Scan for the cell matching the given text and deliver its (X, Y) coordinate at center. 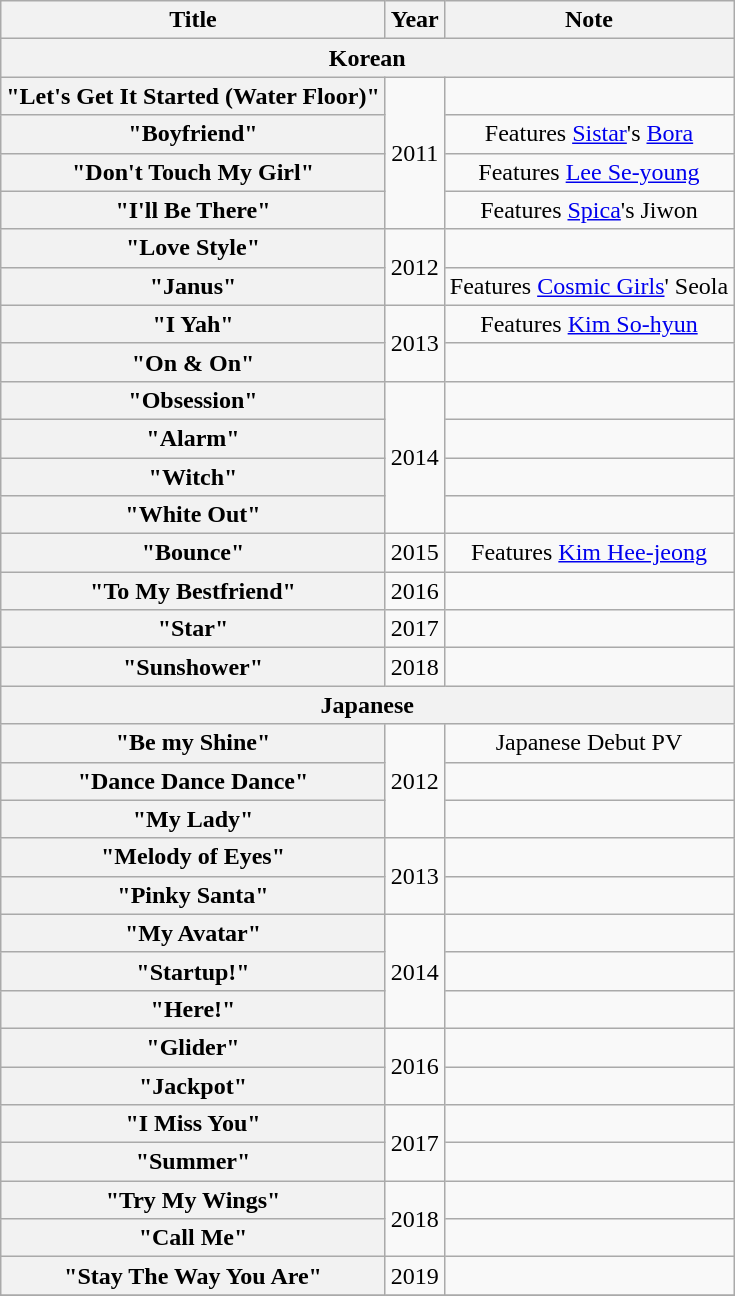
"Let's Get It Started (Water Floor)" (194, 96)
"Glider" (194, 1047)
"Obsession" (194, 400)
"Be my Shine" (194, 743)
"Stay The Way You Are" (194, 1276)
"Summer" (194, 1162)
"To My Bestfriend" (194, 591)
"My Lady" (194, 819)
Features Sistar's Bora (588, 134)
Japanese (368, 705)
Features Kim Hee-jeong (588, 553)
"Call Me" (194, 1238)
"Witch" (194, 477)
"Boyfriend" (194, 134)
"Try My Wings" (194, 1200)
"On & On" (194, 362)
"White Out" (194, 515)
"My Avatar" (194, 933)
Year (414, 20)
"Love Style" (194, 248)
2011 (414, 153)
Title (194, 20)
Features Cosmic Girls' Seola (588, 286)
Features Spica's Jiwon (588, 210)
Features Lee Se-young (588, 172)
"Janus" (194, 286)
"Here!" (194, 1009)
"Sunshower" (194, 667)
"Alarm" (194, 438)
"I Yah" (194, 324)
Japanese Debut PV (588, 743)
"I Miss You" (194, 1124)
"Melody of Eyes" (194, 857)
"Star" (194, 629)
Note (588, 20)
Features Kim So-hyun (588, 324)
"Jackpot" (194, 1085)
"Pinky Santa" (194, 895)
"I'll Be There" (194, 210)
"Startup!" (194, 971)
Korean (368, 58)
2019 (414, 1276)
"Bounce" (194, 553)
2015 (414, 553)
"Don't Touch My Girl" (194, 172)
"Dance Dance Dance" (194, 781)
